Return (X, Y) of the center of cell containing provided text 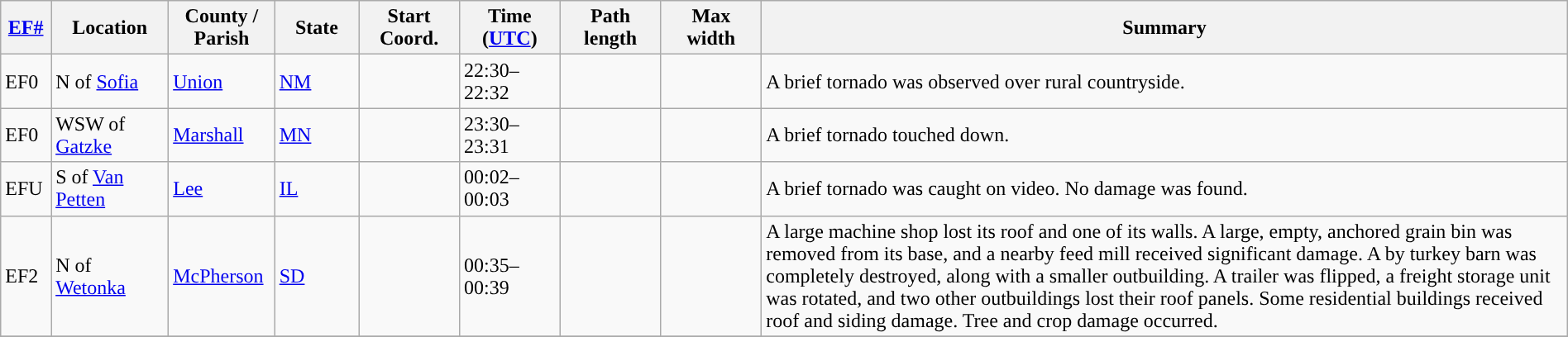
00:02–00:03 (509, 188)
EFU (26, 188)
N of Sofia (110, 81)
Marshall (222, 135)
NM (316, 81)
Union (222, 81)
Path length (610, 28)
Lee (222, 188)
Time (UTC) (509, 28)
WSW of Gatzke (110, 135)
IL (316, 188)
N of Wetonka (110, 276)
S of Van Petten (110, 188)
Max width (711, 28)
Start Coord. (409, 28)
State (316, 28)
00:35–00:39 (509, 276)
EF2 (26, 276)
MN (316, 135)
County / Parish (222, 28)
A brief tornado was observed over rural countryside. (1164, 81)
23:30–23:31 (509, 135)
EF# (26, 28)
A brief tornado was caught on video. No damage was found. (1164, 188)
22:30–22:32 (509, 81)
Summary (1164, 28)
A brief tornado touched down. (1164, 135)
McPherson (222, 276)
Location (110, 28)
SD (316, 276)
